Identify which cell holds the provided text, then report its (X, Y) central coordinate. 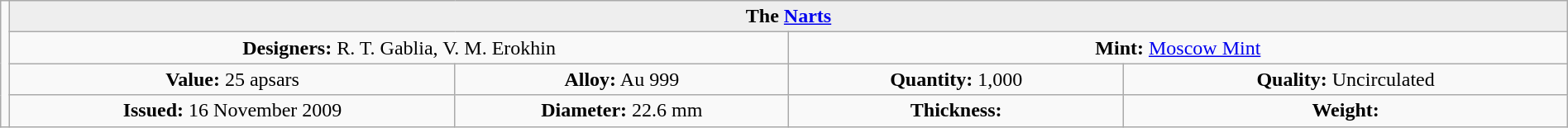
Designers: R. T. Gablia, V. M. Erokhin (399, 48)
Thickness: (956, 111)
Weight: (1346, 111)
Mint: Moscow Mint (1178, 48)
Issued: 16 November 2009 (232, 111)
The Narts (789, 17)
Quality: Uncirculated (1346, 79)
Value: 25 apsars (232, 79)
Alloy: Au 999 (622, 79)
Quantity: 1,000 (956, 79)
Diameter: 22.6 mm (622, 111)
